Locate the cell with the specified text and output its (X, Y) center coordinate. 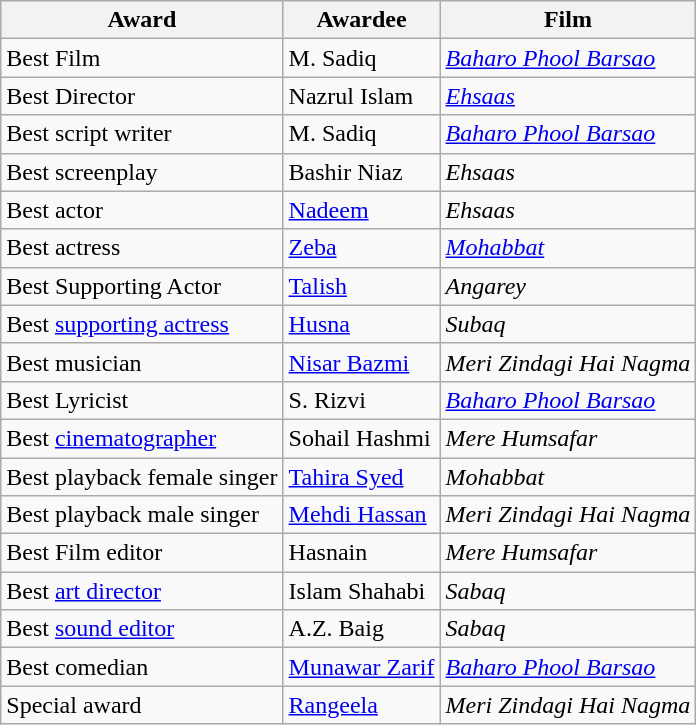
Best Director (142, 96)
Subaq (568, 324)
Bashir Niaz (362, 172)
Nazrul Islam (362, 96)
Best musician (142, 362)
Award (142, 20)
Tahira Syed (362, 477)
Best Film (142, 58)
Best actress (142, 248)
Best playback male singer (142, 515)
Film (568, 20)
Zeba (362, 248)
Special award (142, 705)
Sohail Hashmi (362, 438)
Best screenplay (142, 172)
Best cinematographer (142, 438)
A.Z. Baig (362, 629)
Awardee (362, 20)
Best playback female singer (142, 477)
Best comedian (142, 667)
Best supporting actress (142, 324)
Talish (362, 286)
S. Rizvi (362, 400)
Nadeem (362, 210)
Husna (362, 324)
Nisar Bazmi (362, 362)
Best Film editor (142, 553)
Best Supporting Actor (142, 286)
Best art director (142, 591)
Best script writer (142, 134)
Best Lyricist (142, 400)
Angarey (568, 286)
Best sound editor (142, 629)
Hasnain (362, 553)
Munawar Zarif (362, 667)
Mehdi Hassan (362, 515)
Islam Shahabi (362, 591)
Rangeela (362, 705)
Best actor (142, 210)
